Return the (X, Y) coordinate for the center point of the cell that contains the specified text.  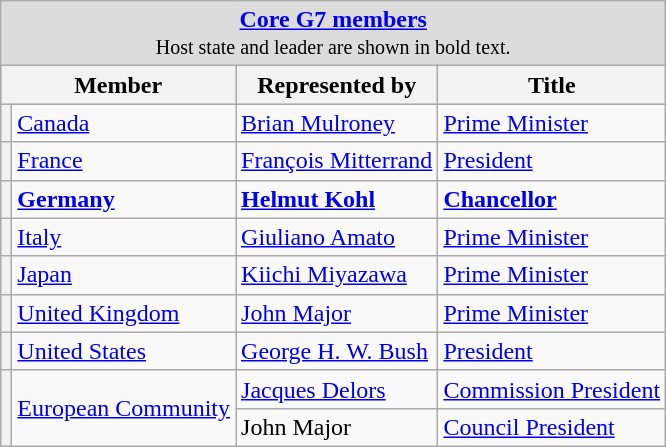
George H. W. Bush (337, 351)
United Kingdom (124, 313)
Member (118, 85)
Kiichi Miyazawa (337, 275)
Giuliano Amato (337, 237)
United States (124, 351)
Germany (124, 199)
Title (552, 85)
François Mitterrand (337, 161)
Brian Mulroney (337, 123)
Chancellor (552, 199)
Council President (552, 427)
European Community (124, 408)
Helmut Kohl (337, 199)
France (124, 161)
Jacques Delors (337, 389)
Represented by (337, 85)
Core G7 membersHost state and leader are shown in bold text. (334, 34)
Italy (124, 237)
Japan (124, 275)
Commission President (552, 389)
Canada (124, 123)
